Capture the cell that displays the provided text and extract its [X, Y] central coordinate. 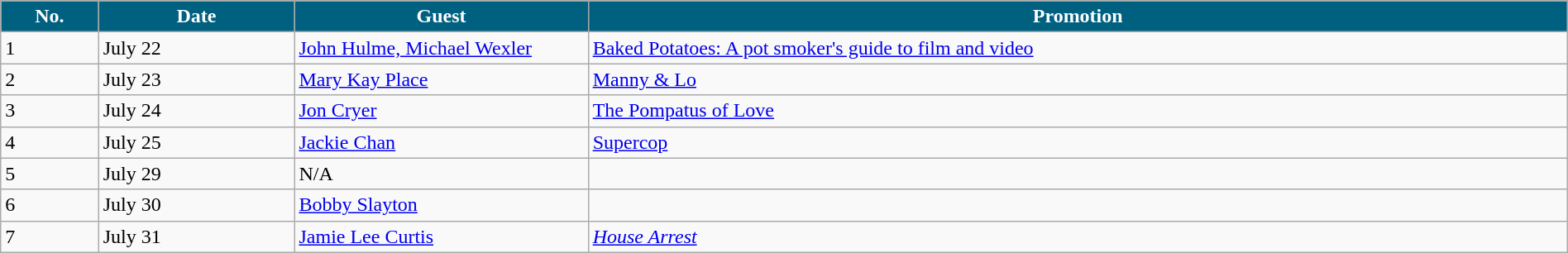
July 23 [197, 79]
Guest [442, 17]
7 [50, 236]
No. [50, 17]
July 22 [197, 48]
July 24 [197, 111]
4 [50, 142]
Date [197, 17]
The Pompatus of Love [1078, 111]
Promotion [1078, 17]
July 30 [197, 205]
N/A [442, 174]
2 [50, 79]
Baked Potatoes: A pot smoker's guide to film and video [1078, 48]
6 [50, 205]
3 [50, 111]
House Arrest [1078, 236]
Mary Kay Place [442, 79]
5 [50, 174]
Jamie Lee Curtis [442, 236]
1 [50, 48]
July 31 [197, 236]
John Hulme, Michael Wexler [442, 48]
Jackie Chan [442, 142]
Bobby Slayton [442, 205]
Jon Cryer [442, 111]
July 25 [197, 142]
Manny & Lo [1078, 79]
Supercop [1078, 142]
July 29 [197, 174]
